Scan for the cell matching the given text and deliver its [x, y] coordinate at center. 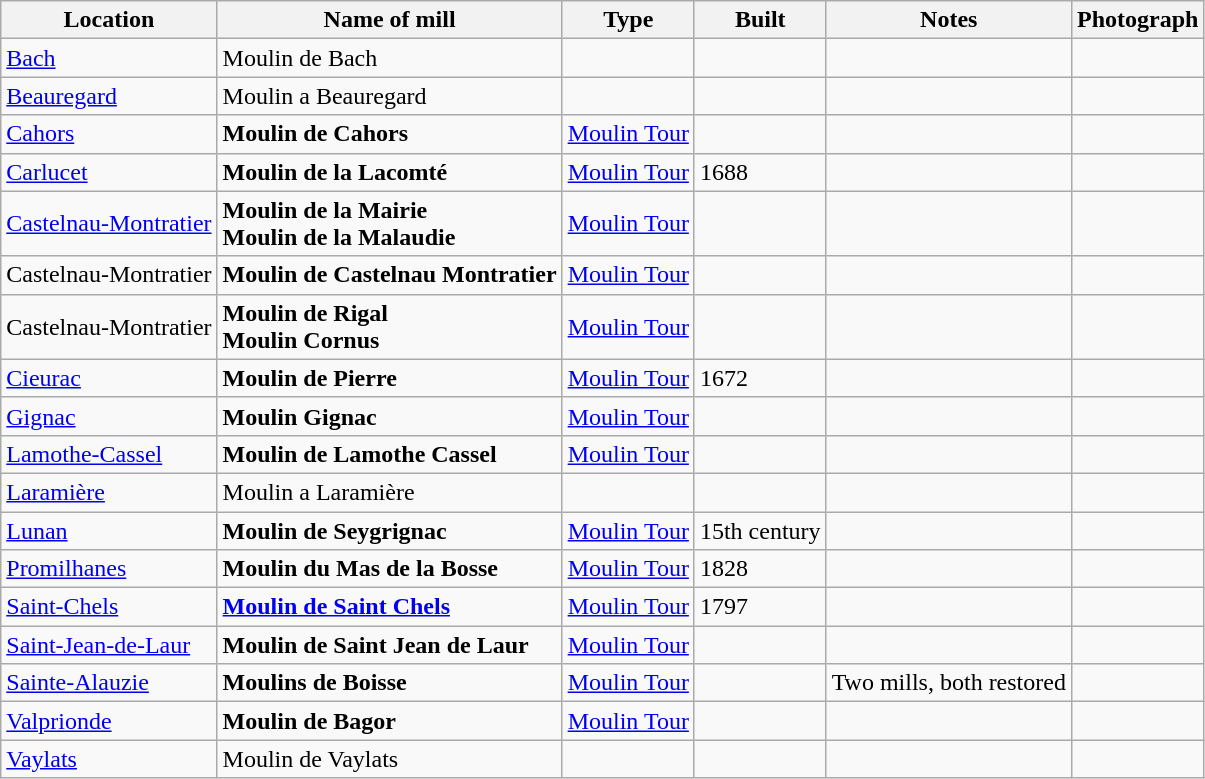
Moulin de Seygrignac [390, 531]
Moulin a Laramière [390, 492]
Moulin de Castelnau Montratier [390, 275]
Moulin de la MairieMoulin de la Malaudie [390, 224]
Moulin a Beauregard [390, 96]
Lamothe-Cassel [109, 454]
Moulin du Mas de la Bosse [390, 569]
Moulin de la Lacomté [390, 172]
Moulin de Pierre [390, 378]
Saint-Jean-de-Laur [109, 645]
Type [628, 20]
Moulin Gignac [390, 416]
Two mills, both restored [948, 683]
Moulin de Bagor [390, 721]
Saint-Chels [109, 607]
Valprionde [109, 721]
Moulin de RigalMoulin Cornus [390, 326]
Moulin de Saint Chels [390, 607]
Beauregard [109, 96]
Name of mill [390, 20]
1688 [760, 172]
Moulin de Saint Jean de Laur [390, 645]
Gignac [109, 416]
1797 [760, 607]
Notes [948, 20]
Cieurac [109, 378]
Location [109, 20]
1672 [760, 378]
Sainte-Alauzie [109, 683]
Moulins de Boisse [390, 683]
Promilhanes [109, 569]
Vaylats [109, 759]
Photograph [1137, 20]
Carlucet [109, 172]
Bach [109, 58]
Moulin de Cahors [390, 134]
Moulin de Vaylats [390, 759]
Cahors [109, 134]
Built [760, 20]
1828 [760, 569]
Moulin de Lamothe Cassel [390, 454]
Lunan [109, 531]
Moulin de Bach [390, 58]
Laramière [109, 492]
15th century [760, 531]
